Provide the (x, y) coordinate of the cell's center where the given text is located.  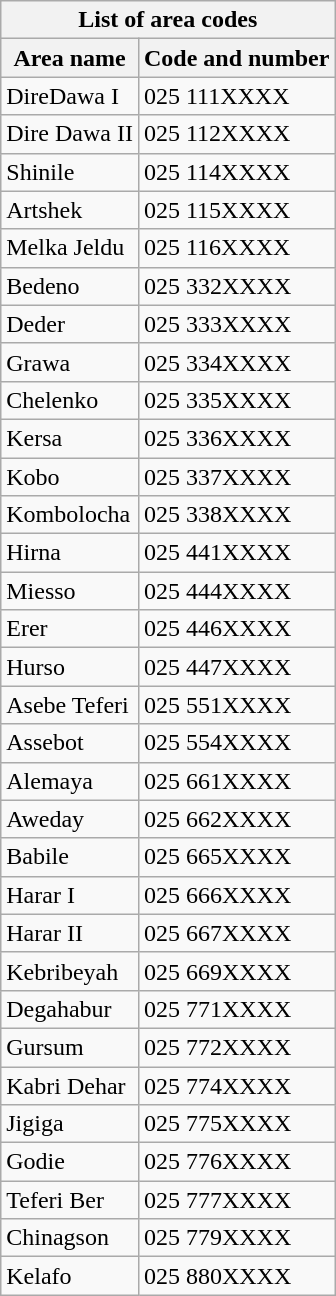
025 446XXXX (236, 629)
025 880XXXX (236, 1276)
025 335XXXX (236, 400)
Grawa (70, 362)
025 337XXXX (236, 477)
Chinagson (70, 1238)
025 336XXXX (236, 438)
025 116XXXX (236, 248)
025 444XXXX (236, 591)
025 777XXXX (236, 1200)
List of area codes (168, 20)
025 665XXXX (236, 857)
Erer (70, 629)
Asebe Teferi (70, 705)
Kobo (70, 477)
Kombolocha (70, 515)
025 111XXXX (236, 96)
025 551XXXX (236, 705)
025 441XXXX (236, 553)
Hurso (70, 667)
Kebribeyah (70, 971)
025 774XXXX (236, 1085)
Aweday (70, 819)
025 669XXXX (236, 971)
025 667XXXX (236, 933)
025 666XXXX (236, 895)
025 333XXXX (236, 324)
Gursum (70, 1047)
Miesso (70, 591)
Area name (70, 58)
Code and number (236, 58)
Harar II (70, 933)
025 775XXXX (236, 1124)
Deder (70, 324)
025 554XXXX (236, 743)
Bedeno (70, 286)
Melka Jeldu (70, 248)
DireDawa I (70, 96)
025 772XXXX (236, 1047)
Chelenko (70, 400)
025 334XXXX (236, 362)
Hirna (70, 553)
Kersa (70, 438)
025 779XXXX (236, 1238)
025 115XXXX (236, 210)
025 661XXXX (236, 781)
Harar I (70, 895)
Teferi Ber (70, 1200)
Assebot (70, 743)
Artshek (70, 210)
Jigiga (70, 1124)
Godie (70, 1162)
Kabri Dehar (70, 1085)
025 447XXXX (236, 667)
Kelafo (70, 1276)
Degahabur (70, 1009)
025 332XXXX (236, 286)
025 338XXXX (236, 515)
025 776XXXX (236, 1162)
Alemaya (70, 781)
025 662XXXX (236, 819)
Shinile (70, 172)
Babile (70, 857)
Dire Dawa II (70, 134)
025 771XXXX (236, 1009)
025 112XXXX (236, 134)
025 114XXXX (236, 172)
